Capture the cell that displays the provided text and extract its (X, Y) central coordinate. 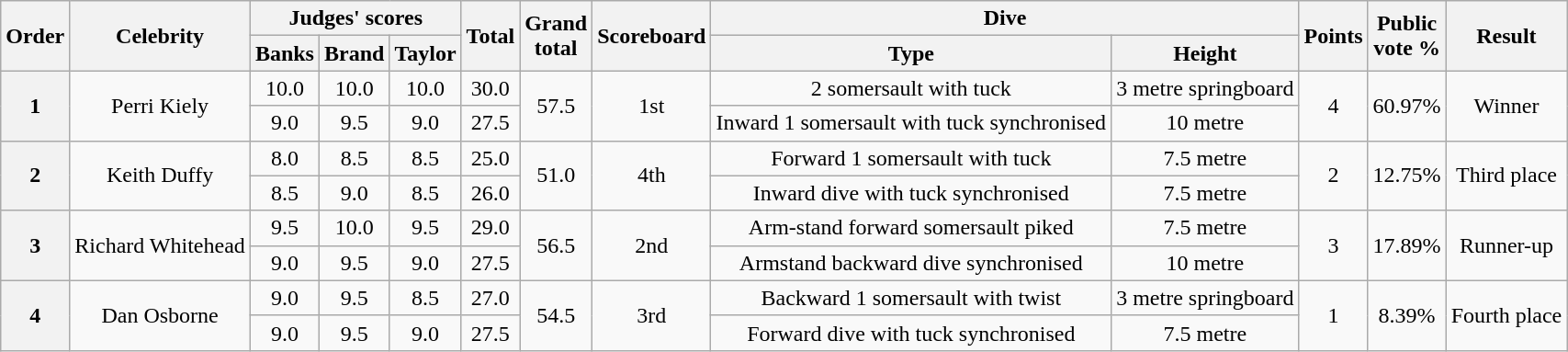
Richard Whitehead (160, 245)
Banks (285, 53)
Order (35, 36)
Backward 1 somersault with twist (911, 298)
Points (1334, 36)
2nd (652, 245)
56.5 (557, 245)
Runner-up (1506, 245)
Taylor (425, 53)
Forward dive with tuck synchronised (911, 333)
Winner (1506, 106)
8.0 (285, 158)
25.0 (491, 158)
8.39% (1407, 315)
51.0 (557, 176)
57.5 (557, 106)
Total (491, 36)
54.5 (557, 315)
27.0 (491, 298)
12.75% (1407, 176)
Perri Kiely (160, 106)
Celebrity (160, 36)
Grandtotal (557, 36)
26.0 (491, 193)
Fourth place (1506, 315)
Forward 1 somersault with tuck (911, 158)
Dive (1005, 18)
2 somersault with tuck (911, 88)
Inward dive with tuck synchronised (911, 193)
17.89% (1407, 245)
Armstand backward dive synchronised (911, 263)
1st (652, 106)
Keith Duffy (160, 176)
Third place (1506, 176)
Dan Osborne (160, 315)
Scoreboard (652, 36)
60.97% (1407, 106)
29.0 (491, 228)
Brand (354, 53)
Height (1205, 53)
Arm-stand forward somersault piked (911, 228)
Type (911, 53)
Result (1506, 36)
30.0 (491, 88)
Publicvote % (1407, 36)
Judges' scores (355, 18)
4th (652, 176)
Inward 1 somersault with tuck synchronised (911, 123)
3rd (652, 315)
